Scan for the cell matching the given text and deliver its [x, y] coordinate at center. 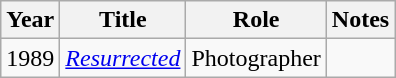
Title [123, 20]
1989 [30, 58]
Year [30, 20]
Notes [360, 20]
Resurrected [123, 58]
Photographer [256, 58]
Role [256, 20]
